Scan for the cell matching the given text and deliver its (x, y) coordinate at center. 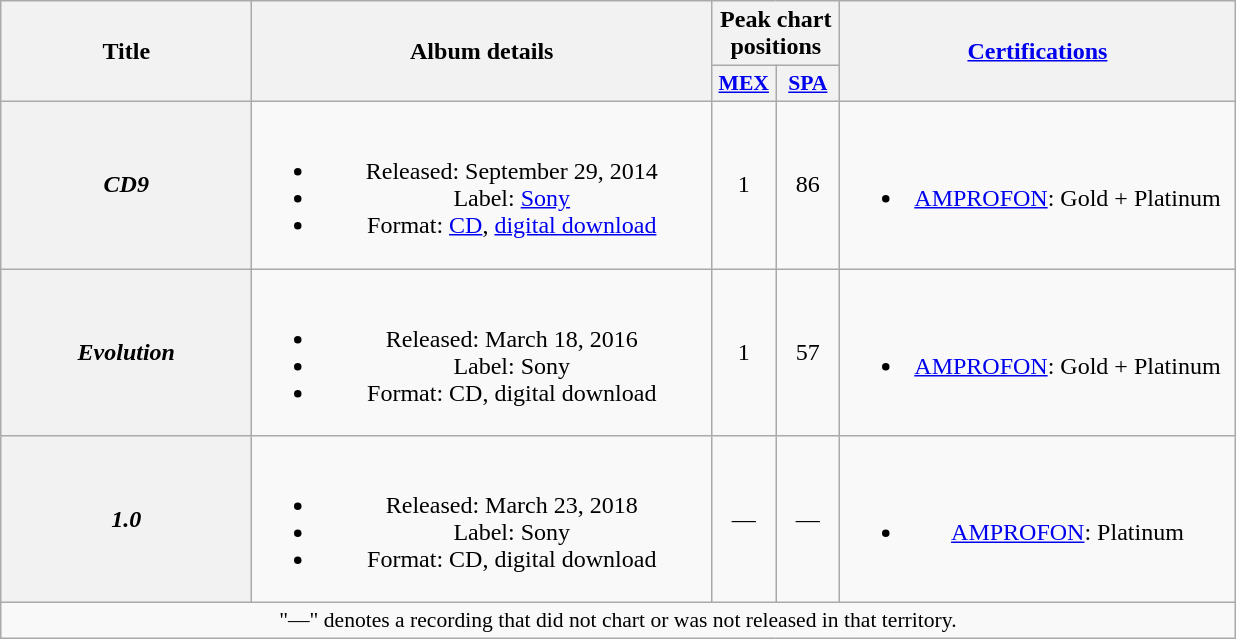
Released: March 23, 2018Label: SonyFormat: CD, digital download (482, 520)
Title (126, 52)
1.0 (126, 520)
SPA (808, 84)
86 (808, 184)
Released: September 29, 2014Label: SonyFormat: CD, digital download (482, 184)
Released: March 18, 2016Label: SonyFormat: CD, digital download (482, 352)
"—" denotes a recording that did not chart or was not released in that territory. (618, 621)
MEX (744, 84)
57 (808, 352)
Evolution (126, 352)
CD9 (126, 184)
Peak chart positions (776, 34)
AMPROFON: Platinum (1038, 520)
Certifications (1038, 52)
Album details (482, 52)
